Capture the cell that displays the provided text and extract its [X, Y] central coordinate. 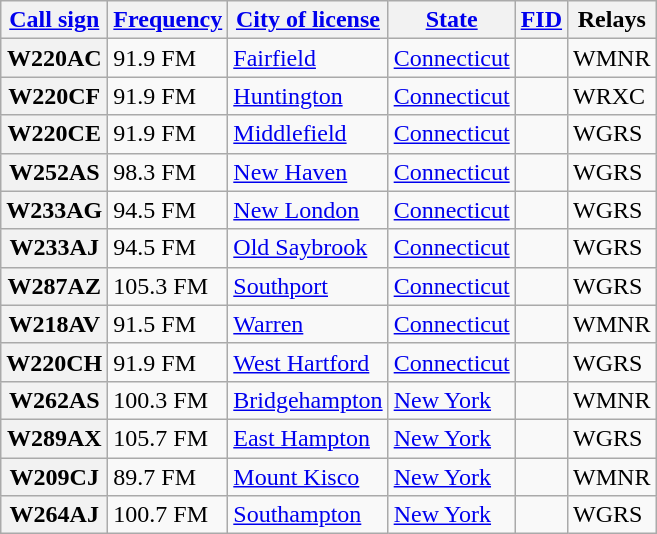
Fairfield [308, 58]
Middlefield [308, 134]
W287AZ [54, 286]
89.7 FM [168, 477]
State [452, 20]
W233AJ [54, 248]
W252AS [54, 172]
Mount Kisco [308, 477]
W220CF [54, 96]
100.3 FM [168, 400]
W262AS [54, 400]
New London [308, 210]
W209CJ [54, 477]
Southampton [308, 515]
Warren [308, 324]
East Hampton [308, 438]
City of license [308, 20]
W220AC [54, 58]
W220CH [54, 362]
Frequency [168, 20]
98.3 FM [168, 172]
91.5 FM [168, 324]
Old Saybrook [308, 248]
Southport [308, 286]
W264AJ [54, 515]
Bridgehampton [308, 400]
Relays [612, 20]
100.7 FM [168, 515]
New Haven [308, 172]
West Hartford [308, 362]
W233AG [54, 210]
Call sign [54, 20]
W289AX [54, 438]
WRXC [612, 96]
105.7 FM [168, 438]
FID [541, 20]
Huntington [308, 96]
W220CE [54, 134]
105.3 FM [168, 286]
W218AV [54, 324]
